Find where the given text appears and provide that cell's center as (x, y) coordinate. 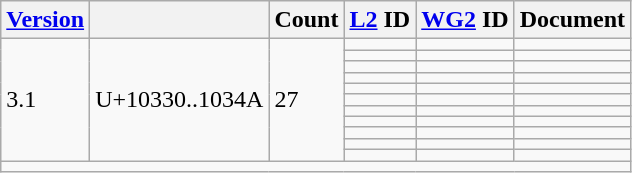
Document (572, 20)
Count (306, 20)
Version (46, 20)
WG2 ID (465, 20)
L2 ID (380, 20)
3.1 (46, 100)
U+10330..1034A (180, 100)
27 (306, 100)
